Return [x, y] of the center of cell containing provided text 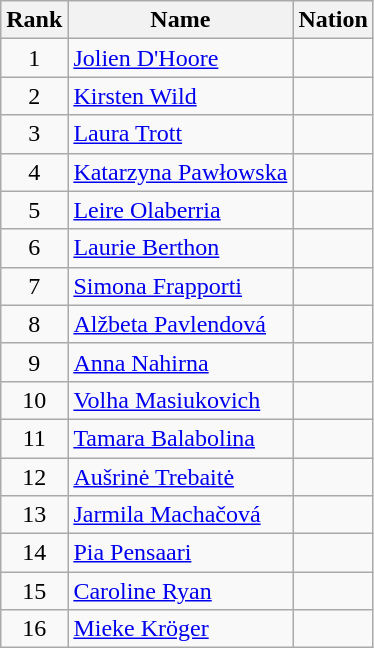
4 [34, 172]
Mieke Kröger [180, 629]
Tamara Balabolina [180, 438]
12 [34, 477]
Simona Frapporti [180, 286]
Jarmila Machačová [180, 515]
10 [34, 400]
Laura Trott [180, 134]
Caroline Ryan [180, 591]
2 [34, 96]
Nation [333, 20]
Kirsten Wild [180, 96]
Name [180, 20]
16 [34, 629]
Rank [34, 20]
13 [34, 515]
15 [34, 591]
6 [34, 248]
Leire Olaberria [180, 210]
Katarzyna Pawłowska [180, 172]
Jolien D'Hoore [180, 58]
Laurie Berthon [180, 248]
Volha Masiukovich [180, 400]
3 [34, 134]
14 [34, 553]
7 [34, 286]
Pia Pensaari [180, 553]
5 [34, 210]
11 [34, 438]
Alžbeta Pavlendová [180, 324]
8 [34, 324]
Aušrinė Trebaitė [180, 477]
1 [34, 58]
Anna Nahirna [180, 362]
9 [34, 362]
